From the cell containing the given text, extract its center point as (X, Y) coordinate. 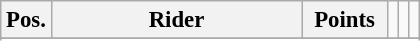
Points (345, 20)
Rider (176, 20)
Pos. (26, 20)
